Locate the cell with the specified text and output its [X, Y] center coordinate. 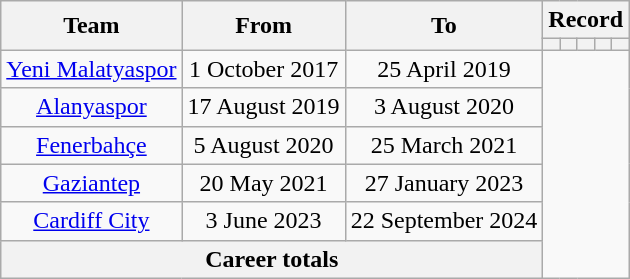
25 March 2021 [444, 145]
22 September 2024 [444, 221]
To [444, 26]
Gaziantep [92, 183]
20 May 2021 [264, 183]
1 October 2017 [264, 69]
5 August 2020 [264, 145]
Record [586, 20]
Fenerbahçe [92, 145]
From [264, 26]
3 August 2020 [444, 107]
25 April 2019 [444, 69]
27 January 2023 [444, 183]
Career totals [272, 259]
Alanyaspor [92, 107]
17 August 2019 [264, 107]
Team [92, 26]
Cardiff City [92, 221]
Yeni Malatyaspor [92, 69]
3 June 2023 [264, 221]
